Detect which cell encompasses the target text, then output its [X, Y] center coordinate. 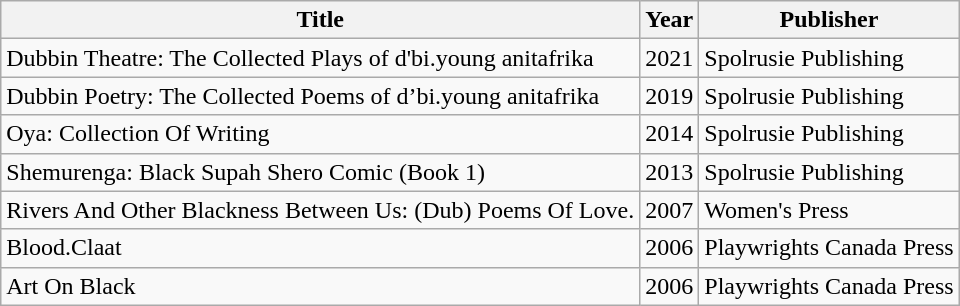
Dubbin Poetry: The Collected Poems of d’bi.young anitafrika [320, 96]
Blood.Claat [320, 248]
2021 [670, 58]
Dubbin Theatre: The Collected Plays of d'bi.young anitafrika [320, 58]
2014 [670, 134]
Shemurenga: Black Supah Shero Comic (Book 1) [320, 172]
Rivers And Other Blackness Between Us: (Dub) Poems Of Love. [320, 210]
Oya: Collection Of Writing [320, 134]
2013 [670, 172]
Title [320, 20]
Publisher [829, 20]
2007 [670, 210]
Art On Black [320, 286]
Women's Press [829, 210]
2019 [670, 96]
Year [670, 20]
